Extract the (X, Y) coordinate from the center of the cell holding the provided text.  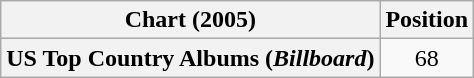
68 (427, 58)
US Top Country Albums (Billboard) (190, 58)
Position (427, 20)
Chart (2005) (190, 20)
